Pinpoint the cell where the given text exists, returning its (x, y) midpoint coordinate. 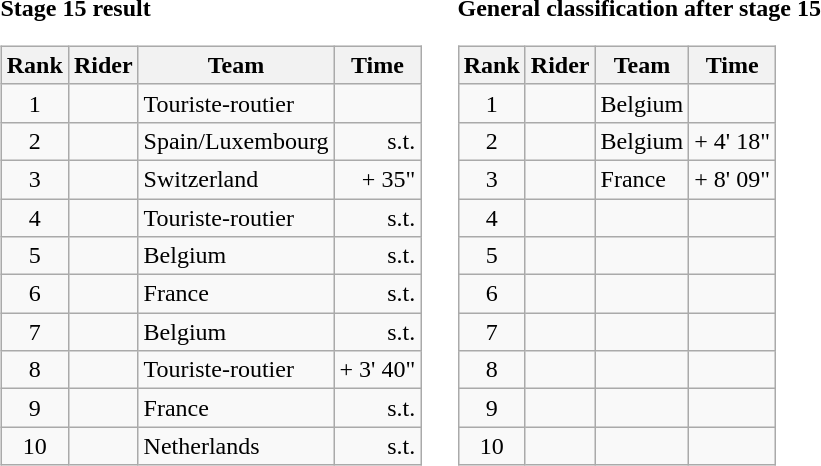
Spain/Luxembourg (236, 141)
+ 35" (378, 179)
Netherlands (236, 446)
Switzerland (236, 179)
+ 8' 09" (732, 179)
+ 4' 18" (732, 141)
+ 3' 40" (378, 370)
